Output the (X, Y) coordinate of the center of the cell containing the given text.  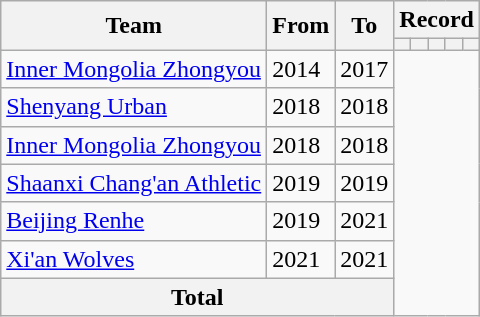
Total (198, 297)
Beijing Renhe (134, 221)
From (301, 26)
2014 (301, 69)
Xi'an Wolves (134, 259)
Team (134, 26)
Shenyang Urban (134, 107)
Shaanxi Chang'an Athletic (134, 183)
To (364, 26)
Record (437, 20)
2017 (364, 69)
